Find where the given text appears and provide that cell's center as (x, y) coordinate. 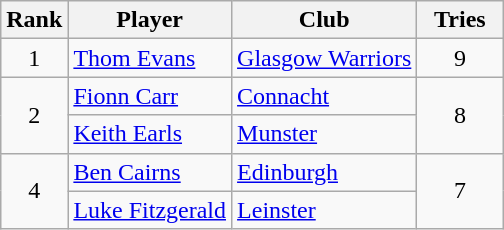
Keith Earls (150, 134)
Connacht (324, 96)
Rank (34, 20)
Club (324, 20)
Munster (324, 134)
Leinster (324, 210)
4 (34, 191)
2 (34, 115)
Edinburgh (324, 172)
8 (460, 115)
Fionn Carr (150, 96)
7 (460, 191)
Tries (460, 20)
Luke Fitzgerald (150, 210)
Thom Evans (150, 58)
Player (150, 20)
Glasgow Warriors (324, 58)
9 (460, 58)
Ben Cairns (150, 172)
1 (34, 58)
